Capture the cell that displays the provided text and extract its [x, y] central coordinate. 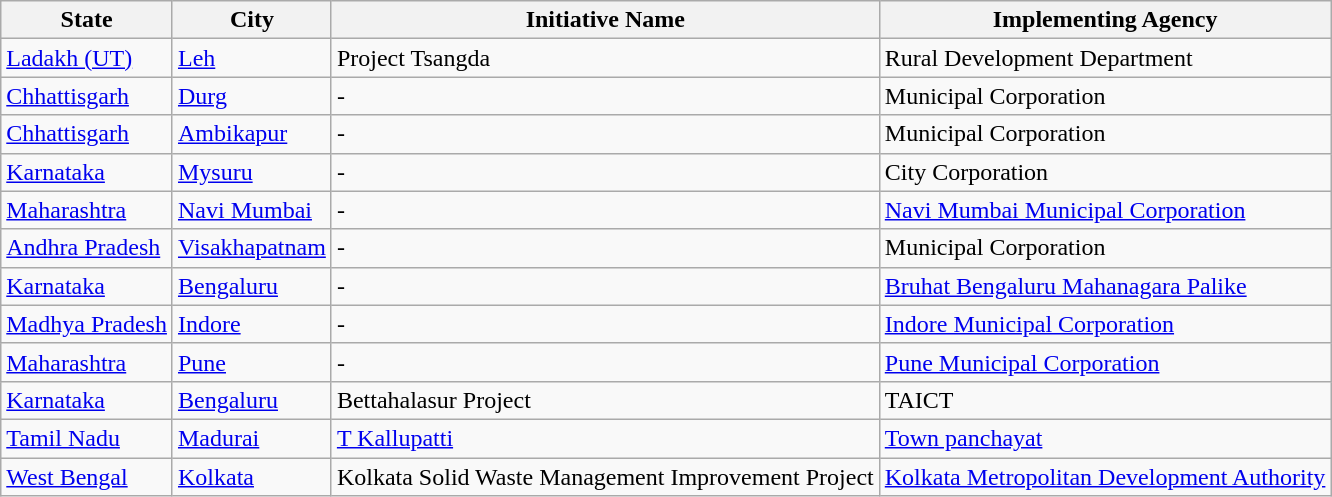
Madurai [252, 438]
City Corporation [1105, 172]
Implementing Agency [1105, 20]
Indore Municipal Corporation [1105, 324]
Kolkata Metropolitan Development Authority [1105, 477]
T Kallupatti [605, 438]
Durg [252, 96]
Indore [252, 324]
Pune [252, 362]
State [87, 20]
Leh [252, 58]
Madhya Pradesh [87, 324]
Navi Mumbai Municipal Corporation [1105, 210]
Ladakh (UT) [87, 58]
Pune Municipal Corporation [1105, 362]
West Bengal [87, 477]
Kolkata [252, 477]
Town panchayat [1105, 438]
City [252, 20]
Visakhapatnam [252, 248]
Tamil Nadu [87, 438]
Initiative Name [605, 20]
Bruhat Bengaluru Mahanagara Palike [1105, 286]
Rural Development Department [1105, 58]
Project Tsangda [605, 58]
TAICT [1105, 400]
Kolkata Solid Waste Management Improvement Project [605, 477]
Bettahalasur Project [605, 400]
Navi Mumbai [252, 210]
Andhra Pradesh [87, 248]
Ambikapur [252, 134]
Mysuru [252, 172]
